Locate the cell with the specified text and output its (X, Y) center coordinate. 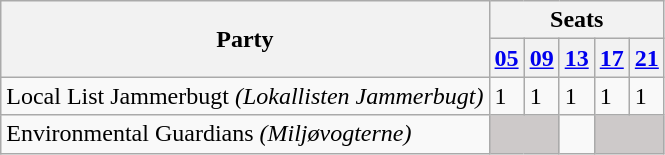
Seats (576, 20)
Local List Jammerbugt (Lokallisten Jammerbugt) (245, 96)
17 (612, 58)
Party (245, 39)
Environmental Guardians (Miljøvogterne) (245, 134)
05 (506, 58)
09 (542, 58)
13 (576, 58)
21 (646, 58)
